Return (x, y) of the center of cell containing provided text 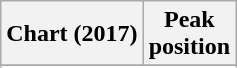
Chart (2017) (72, 34)
Peakposition (189, 34)
